Identify which cell holds the provided text, then report its [X, Y] central coordinate. 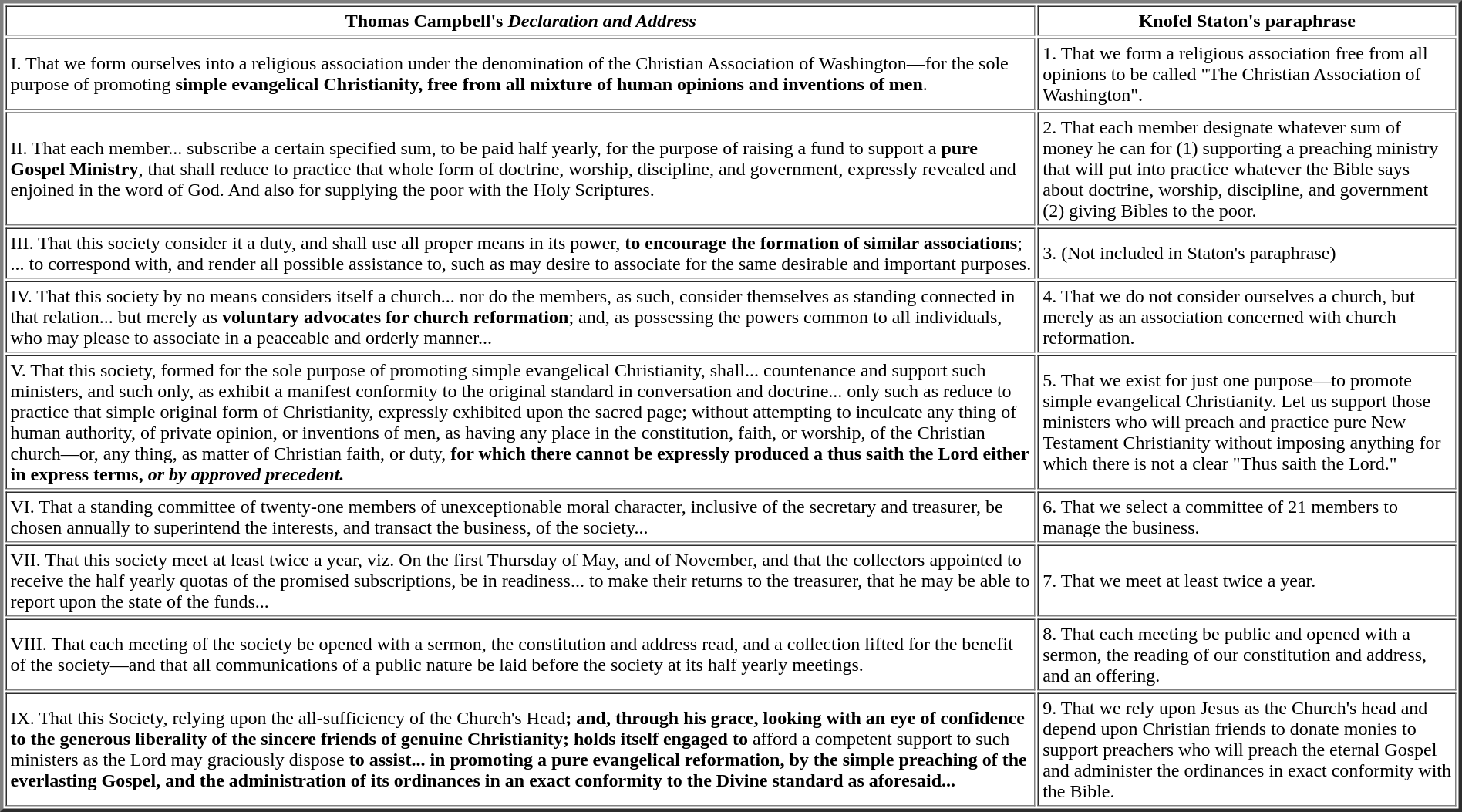
Thomas Campbell's Declaration and Address [521, 22]
6. That we select a committee of 21 members to manage the business. [1247, 517]
8. That each meeting be public and opened with a sermon, the reading of our constitution and address, and an offering. [1247, 654]
3. (Not included in Staton's paraphrase) [1247, 254]
Knofel Staton's paraphrase [1247, 22]
4. That we do not consider ourselves a church, but merely as an association concerned with church reformation. [1247, 316]
1. That we form a religious association free from all opinions to be called "The Christian Association of Washington". [1247, 74]
7. That we meet at least twice a year. [1247, 580]
